Capture the cell that displays the provided text and extract its [X, Y] central coordinate. 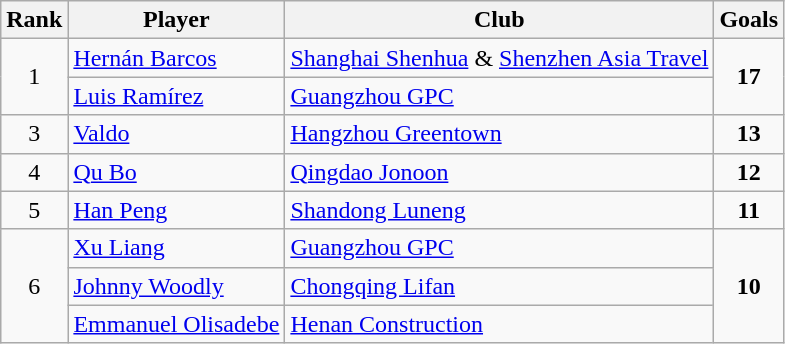
Qu Bo [176, 172]
12 [749, 172]
4 [34, 172]
6 [34, 286]
Han Peng [176, 210]
3 [34, 134]
Hernán Barcos [176, 58]
Qingdao Jonoon [500, 172]
Player [176, 20]
Shandong Luneng [500, 210]
17 [749, 77]
Goals [749, 20]
Henan Construction [500, 324]
10 [749, 286]
5 [34, 210]
Shanghai Shenhua & Shenzhen Asia Travel [500, 58]
Luis Ramírez [176, 96]
13 [749, 134]
Emmanuel Olisadebe [176, 324]
Johnny Woodly [176, 286]
Chongqing Lifan [500, 286]
Club [500, 20]
Xu Liang [176, 248]
Hangzhou Greentown [500, 134]
1 [34, 77]
11 [749, 210]
Rank [34, 20]
Valdo [176, 134]
